Output the [X, Y] coordinate of the center of the cell containing the given text.  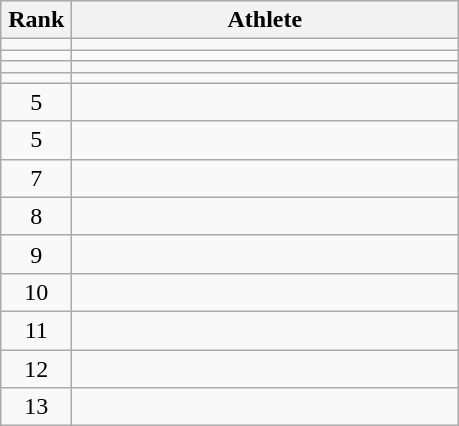
7 [36, 178]
11 [36, 330]
13 [36, 407]
Rank [36, 20]
Athlete [265, 20]
10 [36, 292]
9 [36, 254]
8 [36, 216]
12 [36, 369]
